Return (X, Y) of the center of cell containing provided text 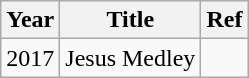
2017 (30, 58)
Ref (224, 20)
Jesus Medley (130, 58)
Year (30, 20)
Title (130, 20)
